Scan for the cell matching the given text and deliver its (x, y) coordinate at center. 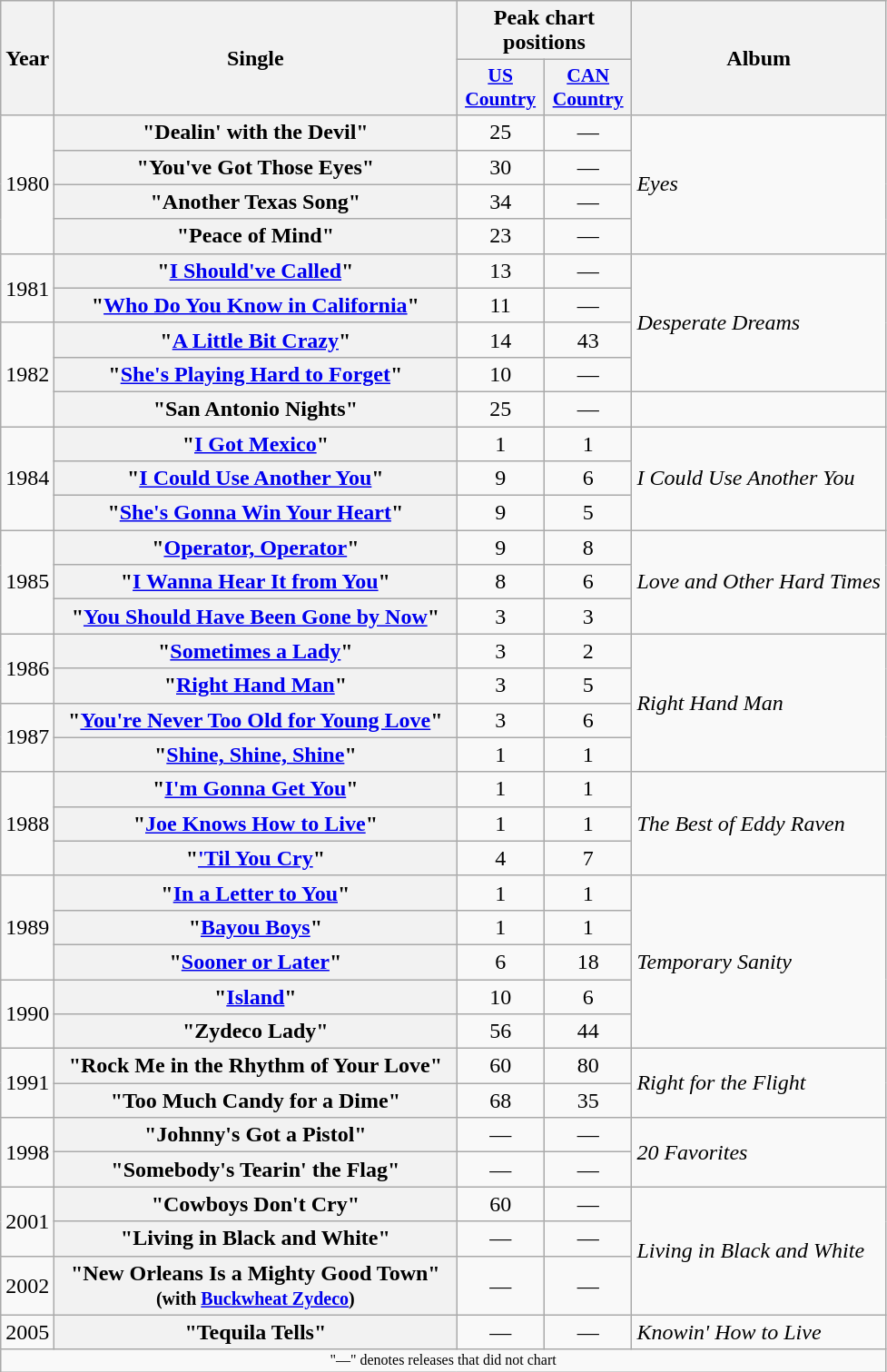
18 (588, 962)
2002 (27, 1286)
Peak chartpositions (545, 31)
"You've Got Those Eyes" (256, 167)
CAN Country (588, 87)
13 (501, 271)
1989 (27, 927)
"Operator, Operator" (256, 548)
56 (501, 1031)
Temporary Sanity (759, 962)
1980 (27, 184)
34 (501, 202)
"New Orleans Is a Mighty Good Town"(with Buckwheat Zydeco) (256, 1286)
"Tequila Tells" (256, 1332)
Desperate Dreams (759, 322)
The Best of Eddy Raven (759, 824)
80 (588, 1066)
30 (501, 167)
"Sometimes a Lady" (256, 651)
"Somebody's Tearin' the Flag" (256, 1170)
Eyes (759, 184)
"I'm Gonna Get You" (256, 789)
"Shine, Shine, Shine" (256, 755)
2005 (27, 1332)
"Right Hand Man" (256, 686)
1984 (27, 479)
"She's Playing Hard to Forget" (256, 374)
2 (588, 651)
1986 (27, 668)
35 (588, 1101)
1987 (27, 737)
Right for the Flight (759, 1083)
"In a Letter to You" (256, 893)
"Zydeco Lady" (256, 1031)
14 (501, 340)
"Joe Knows How to Live" (256, 824)
"I Should've Called" (256, 271)
Knowin' How to Live (759, 1332)
"Island" (256, 996)
"I Got Mexico" (256, 444)
11 (501, 305)
1982 (27, 374)
"Who Do You Know in California" (256, 305)
1981 (27, 288)
Living in Black and White (759, 1251)
23 (501, 236)
1985 (27, 582)
"Sooner or Later" (256, 962)
68 (501, 1101)
2001 (27, 1221)
44 (588, 1031)
"Cowboys Don't Cry" (256, 1204)
7 (588, 858)
I Could Use Another You (759, 479)
"'Til You Cry" (256, 858)
Album (759, 58)
Love and Other Hard Times (759, 582)
"You're Never Too Old for Young Love" (256, 720)
"Another Texas Song" (256, 202)
1990 (27, 1013)
1988 (27, 824)
"Peace of Mind" (256, 236)
"I Could Use Another You" (256, 479)
"Living in Black and White" (256, 1239)
1991 (27, 1083)
"Bayou Boys" (256, 927)
"She's Gonna Win Your Heart" (256, 513)
Year (27, 58)
"Johnny's Got a Pistol" (256, 1135)
"A Little Bit Crazy" (256, 340)
Single (256, 58)
"Rock Me in the Rhythm of Your Love" (256, 1066)
US Country (501, 87)
4 (501, 858)
"Too Much Candy for a Dime" (256, 1101)
20 Favorites (759, 1152)
"—" denotes releases that did not chart (443, 1360)
"I Wanna Hear It from You" (256, 582)
"You Should Have Been Gone by Now" (256, 617)
43 (588, 340)
"San Antonio Nights" (256, 409)
Right Hand Man (759, 703)
1998 (27, 1152)
"Dealin' with the Devil" (256, 133)
